Detect which cell encompasses the target text, then output its [x, y] center coordinate. 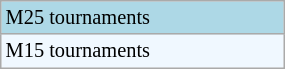
M15 tournaments [142, 51]
M25 tournaments [142, 17]
